Determine the (X, Y) coordinate at the center of the cell enclosing the given text.  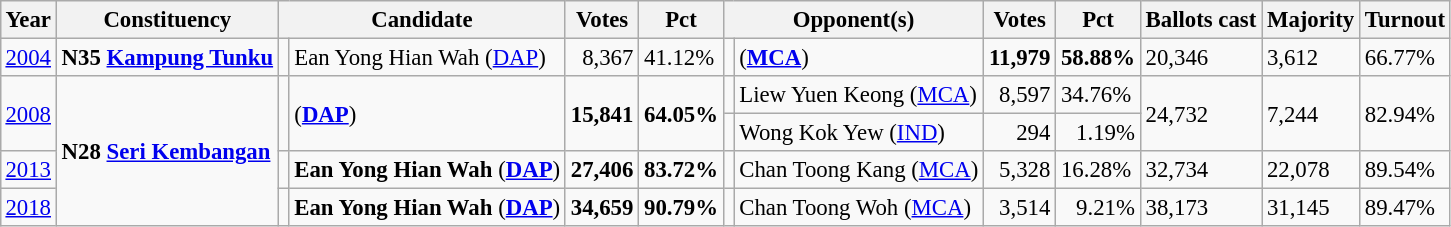
89.47% (1404, 208)
82.94% (1404, 114)
3,612 (1311, 57)
Opponent(s) (853, 20)
31,145 (1311, 208)
1.19% (1098, 133)
9.21% (1098, 208)
(MCA) (859, 57)
7,244 (1311, 114)
Candidate (422, 20)
83.72% (682, 170)
5,328 (1020, 170)
66.77% (1404, 57)
Liew Yuen Keong (MCA) (859, 95)
64.05% (682, 114)
15,841 (602, 114)
2018 (28, 208)
2004 (28, 57)
3,514 (1020, 208)
2008 (28, 114)
Ballots cast (1200, 20)
(DAP) (427, 114)
32,734 (1200, 170)
16.28% (1098, 170)
11,979 (1020, 57)
22,078 (1311, 170)
2013 (28, 170)
Turnout (1404, 20)
38,173 (1200, 208)
27,406 (602, 170)
Chan Toong Woh (MCA) (859, 208)
89.54% (1404, 170)
Chan Toong Kang (MCA) (859, 170)
34,659 (602, 208)
41.12% (682, 57)
90.79% (682, 208)
Constituency (167, 20)
34.76% (1098, 95)
20,346 (1200, 57)
24,732 (1200, 114)
Majority (1311, 20)
Wong Kok Yew (IND) (859, 133)
8,367 (602, 57)
58.88% (1098, 57)
N35 Kampung Tunku (167, 57)
N28 Seri Kembangan (167, 151)
294 (1020, 133)
8,597 (1020, 95)
Year (28, 20)
